Output the (x, y) coordinate of the center of the cell containing the given text.  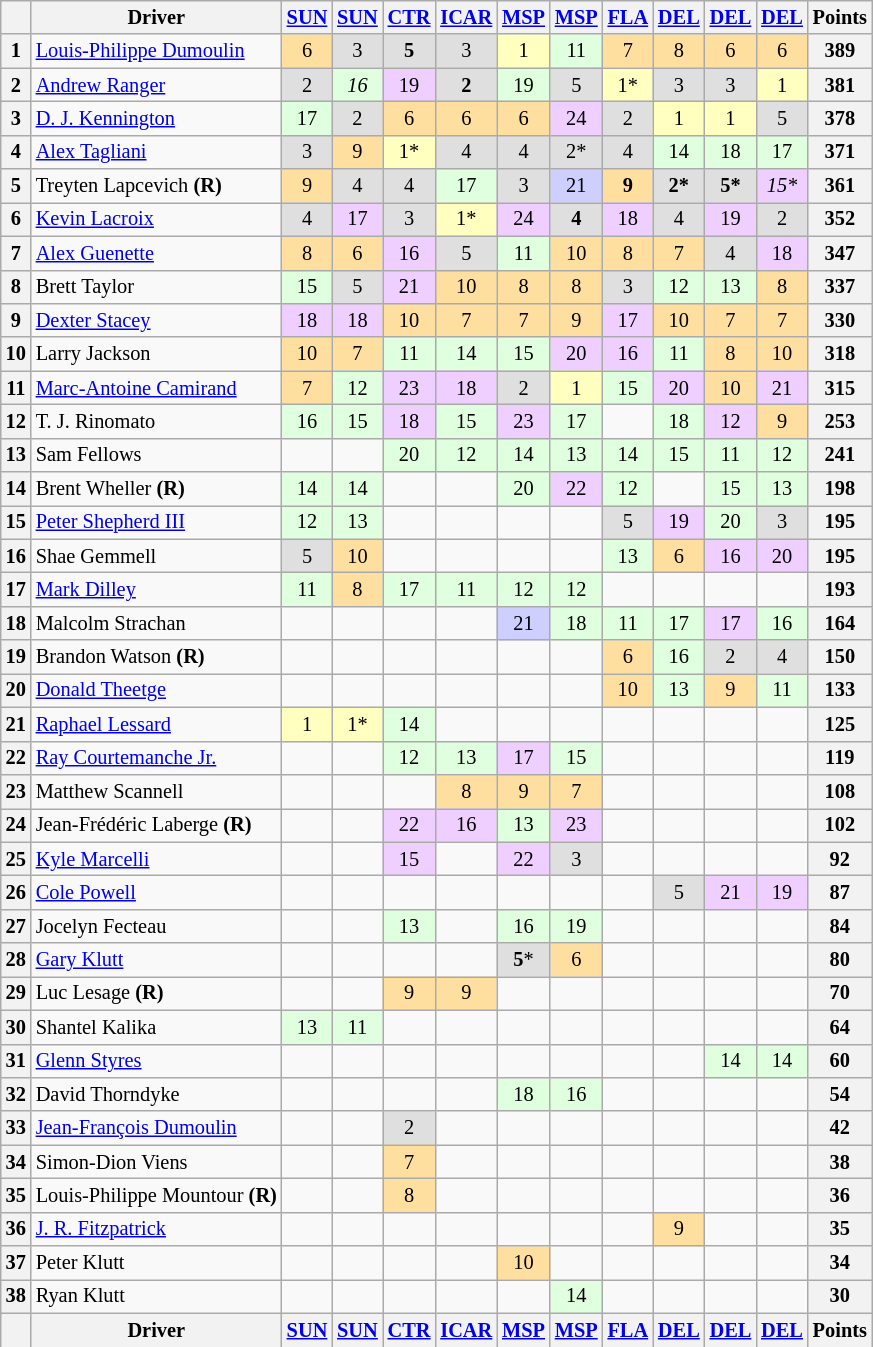
25 (16, 859)
371 (840, 152)
315 (840, 388)
Peter Klutt (156, 1263)
84 (840, 926)
Sam Fellows (156, 455)
David Thorndyke (156, 1094)
389 (840, 51)
T. J. Rinomato (156, 421)
54 (840, 1094)
Brent Wheller (R) (156, 489)
42 (840, 1128)
378 (840, 118)
318 (840, 354)
D. J. Kennington (156, 118)
60 (840, 1061)
92 (840, 859)
133 (840, 690)
32 (16, 1094)
28 (16, 960)
Shae Gemmell (156, 556)
Malcolm Strachan (156, 623)
Jean-Frédéric Laberge (R) (156, 825)
Kyle Marcelli (156, 859)
Matthew Scannell (156, 791)
37 (16, 1263)
125 (840, 724)
330 (840, 320)
J. R. Fitzpatrick (156, 1229)
164 (840, 623)
26 (16, 892)
Alex Tagliani (156, 152)
Larry Jackson (156, 354)
Donald Theetge (156, 690)
Glenn Styres (156, 1061)
33 (16, 1128)
Raphael Lessard (156, 724)
Andrew Ranger (156, 85)
347 (840, 253)
Ray Courtemanche Jr. (156, 758)
Treyten Lapcevich (R) (156, 186)
Kevin Lacroix (156, 219)
253 (840, 421)
241 (840, 455)
Brandon Watson (R) (156, 657)
70 (840, 993)
Simon-Dion Viens (156, 1162)
Peter Shepherd III (156, 522)
Marc-Antoine Camirand (156, 388)
102 (840, 825)
31 (16, 1061)
Shantel Kalika (156, 1027)
361 (840, 186)
Jocelyn Fecteau (156, 926)
Cole Powell (156, 892)
Luc Lesage (R) (156, 993)
Louis-Philippe Dumoulin (156, 51)
198 (840, 489)
27 (16, 926)
80 (840, 960)
381 (840, 85)
Alex Guenette (156, 253)
Gary Klutt (156, 960)
Dexter Stacey (156, 320)
352 (840, 219)
Mark Dilley (156, 589)
Louis-Philippe Mountour (R) (156, 1195)
119 (840, 758)
193 (840, 589)
337 (840, 287)
87 (840, 892)
64 (840, 1027)
150 (840, 657)
Jean-François Dumoulin (156, 1128)
Brett Taylor (156, 287)
15* (782, 186)
108 (840, 791)
29 (16, 993)
Ryan Klutt (156, 1296)
